Scan for the cell matching the given text and deliver its [x, y] coordinate at center. 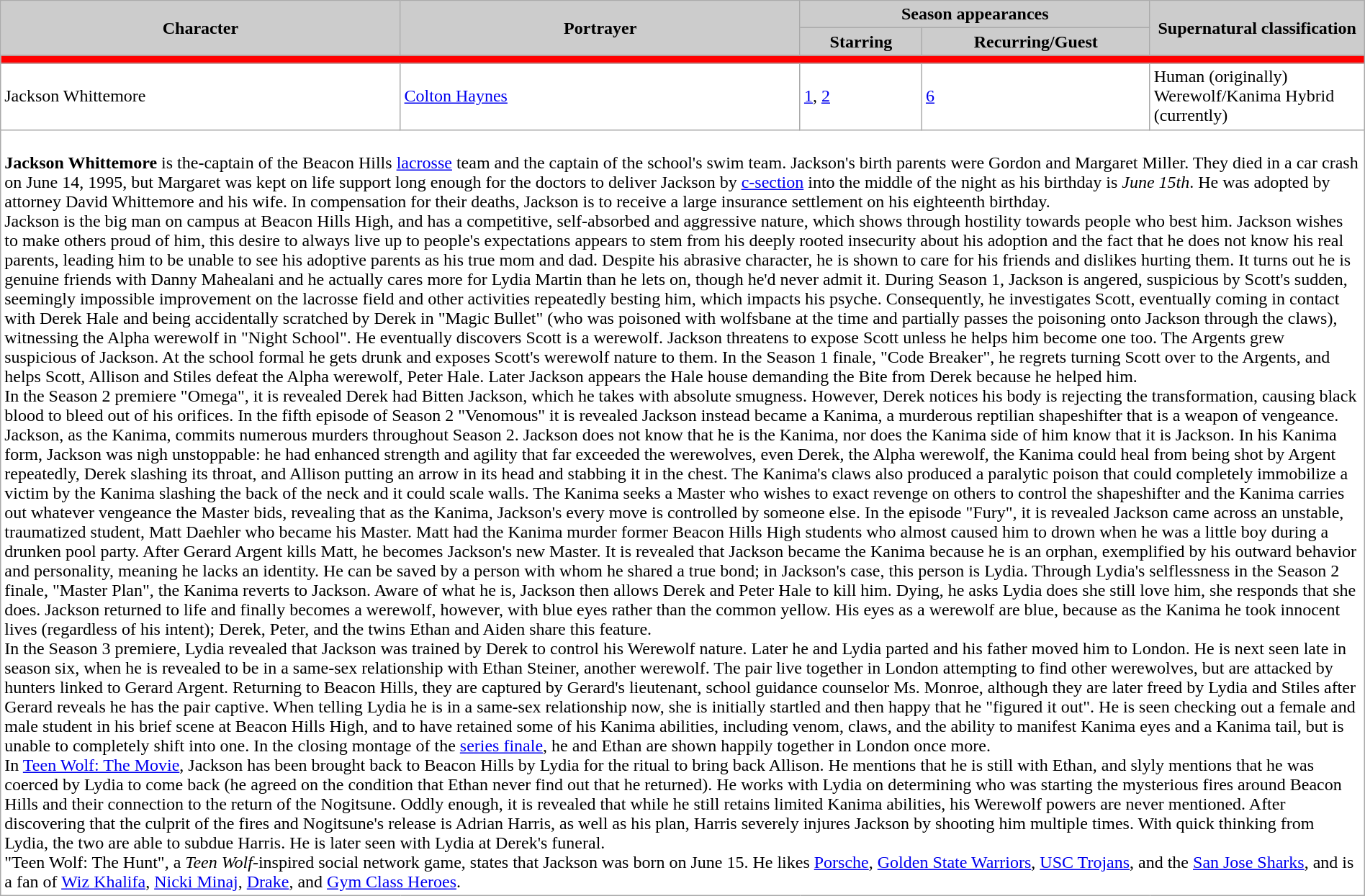
Character [200, 28]
Human (originally) Werewolf/Kanima Hybrid (currently) [1257, 96]
Supernatural classification [1257, 28]
Starring [861, 42]
6 [1035, 96]
Colton Haynes [600, 96]
Season appearances [975, 14]
1, 2 [861, 96]
Portrayer [600, 28]
Jackson Whittemore [200, 96]
Recurring/Guest [1035, 42]
